Return (X, Y) of the center of cell containing provided text 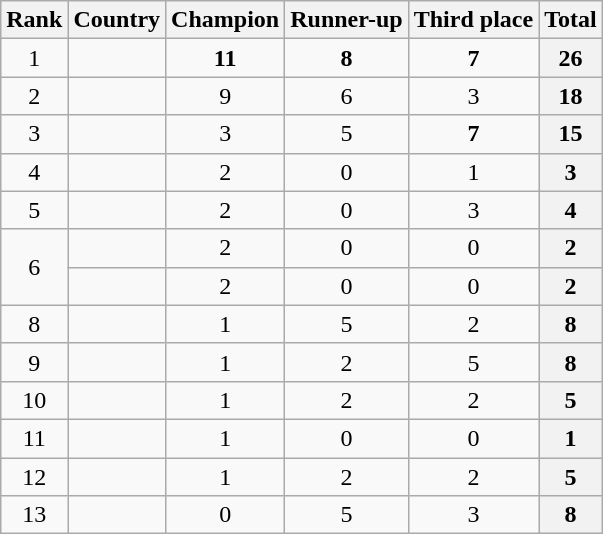
Champion (226, 20)
10 (34, 400)
Total (571, 20)
15 (571, 134)
26 (571, 58)
Rank (34, 20)
12 (34, 477)
Country (117, 20)
13 (34, 515)
Runner-up (347, 20)
Third place (473, 20)
18 (571, 96)
